Scan for the cell matching the given text and deliver its [x, y] coordinate at center. 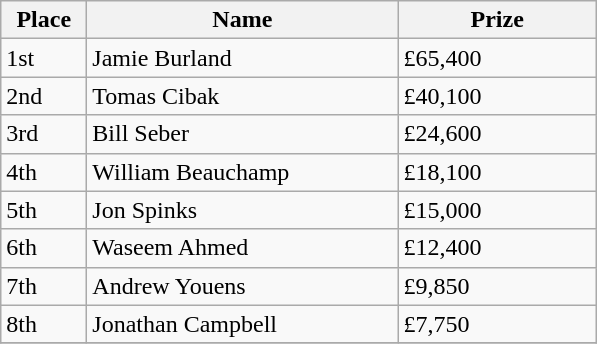
6th [44, 248]
5th [44, 210]
£12,400 [498, 248]
2nd [44, 96]
Jon Spinks [242, 210]
8th [44, 324]
Name [242, 20]
William Beauchamp [242, 172]
Waseem Ahmed [242, 248]
Bill Seber [242, 134]
7th [44, 286]
£7,750 [498, 324]
£9,850 [498, 286]
£15,000 [498, 210]
Place [44, 20]
Andrew Youens [242, 286]
1st [44, 58]
£24,600 [498, 134]
£18,100 [498, 172]
3rd [44, 134]
4th [44, 172]
£40,100 [498, 96]
Jamie Burland [242, 58]
£65,400 [498, 58]
Prize [498, 20]
Tomas Cibak [242, 96]
Jonathan Campbell [242, 324]
